Output the (x, y) coordinate of the center of the cell containing the given text.  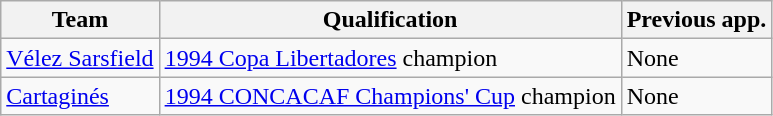
Vélez Sarsfield (80, 58)
1994 CONCACAF Champions' Cup champion (390, 96)
Team (80, 20)
1994 Copa Libertadores champion (390, 58)
Qualification (390, 20)
Previous app. (696, 20)
Cartaginés (80, 96)
